Capture the cell that displays the provided text and extract its (x, y) central coordinate. 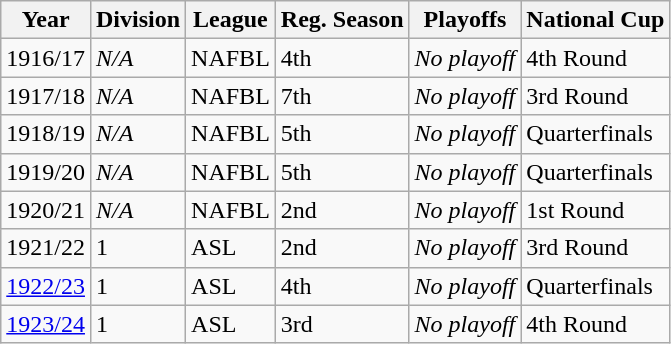
1916/17 (46, 58)
Playoffs (465, 20)
1917/18 (46, 96)
National Cup (596, 20)
1st Round (596, 210)
7th (342, 96)
1918/19 (46, 134)
1921/22 (46, 248)
1920/21 (46, 210)
3rd (342, 324)
Division (138, 20)
League (231, 20)
1923/24 (46, 324)
1919/20 (46, 172)
1922/23 (46, 286)
Year (46, 20)
Reg. Season (342, 20)
